Scan for the cell matching the given text and deliver its [X, Y] coordinate at center. 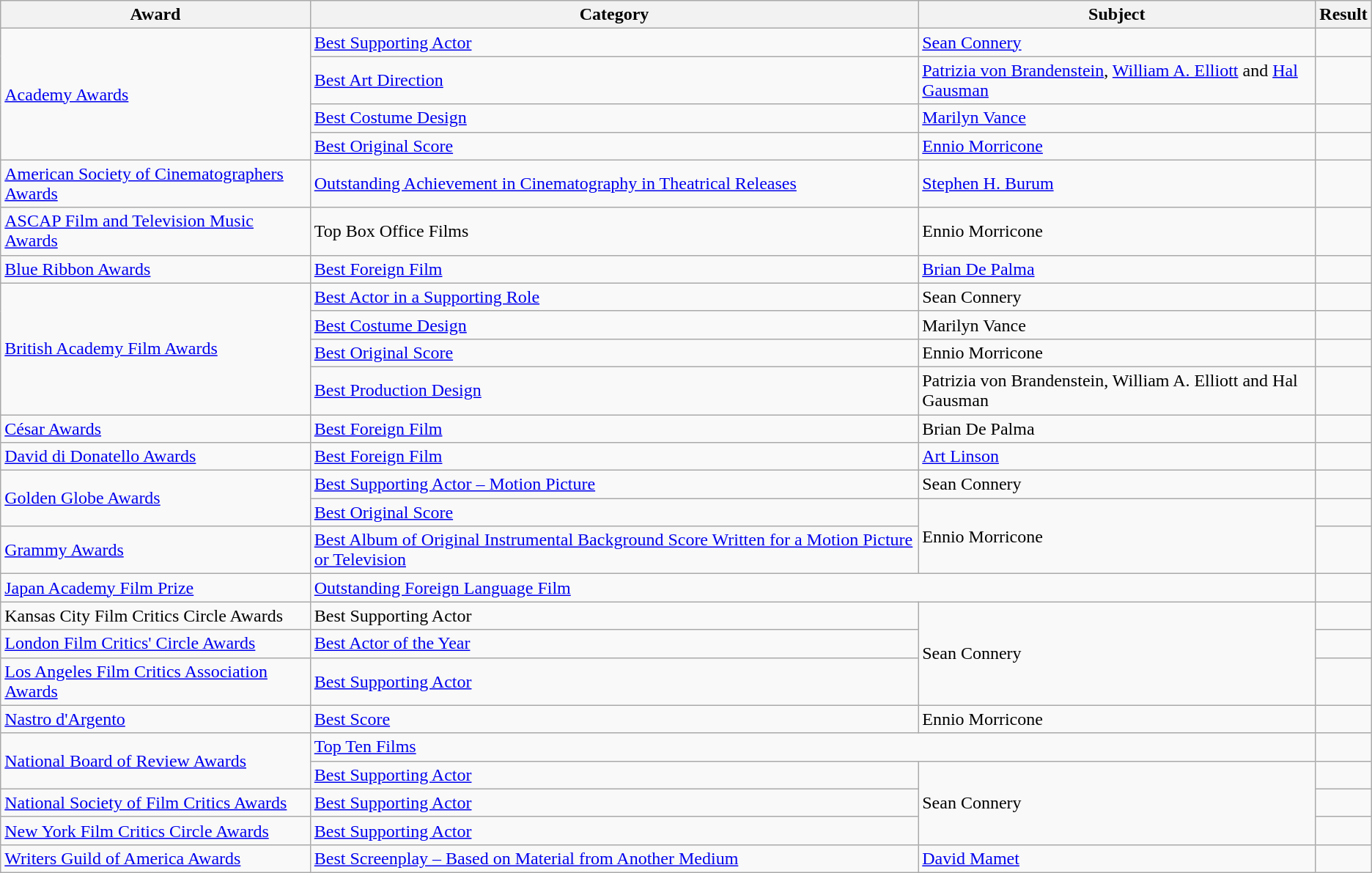
Best Score [614, 719]
National Society of Film Critics Awards [155, 803]
Outstanding Achievement in Cinematography in Theatrical Releases [614, 183]
Top Box Office Films [614, 232]
Golden Globe Awards [155, 498]
Best Supporting Actor – Motion Picture [614, 485]
National Board of Review Awards [155, 761]
Category [614, 15]
Result [1343, 15]
Blue Ribbon Awards [155, 269]
Academy Awards [155, 94]
Best Actor in a Supporting Role [614, 297]
British Academy Film Awards [155, 349]
New York Film Critics Circle Awards [155, 830]
Kansas City Film Critics Circle Awards [155, 616]
London Film Critics' Circle Awards [155, 644]
Art Linson [1117, 457]
Subject [1117, 15]
Nastro d'Argento [155, 719]
Writers Guild of America Awards [155, 858]
Best Screenplay – Based on Material from Another Medium [614, 858]
American Society of Cinematographers Awards [155, 183]
Japan Academy Film Prize [155, 588]
Los Angeles Film Critics Association Awards [155, 682]
Best Art Direction [614, 81]
ASCAP Film and Television Music Awards [155, 232]
Best Actor of the Year [614, 644]
David Mamet [1117, 858]
César Awards [155, 429]
Award [155, 15]
Best Production Design [614, 390]
Grammy Awards [155, 550]
David di Donatello Awards [155, 457]
Outstanding Foreign Language Film [813, 588]
Stephen H. Burum [1117, 183]
Best Album of Original Instrumental Background Score Written for a Motion Picture or Television [614, 550]
Top Ten Films [813, 747]
